Locate the cell with the specified text and output its [X, Y] center coordinate. 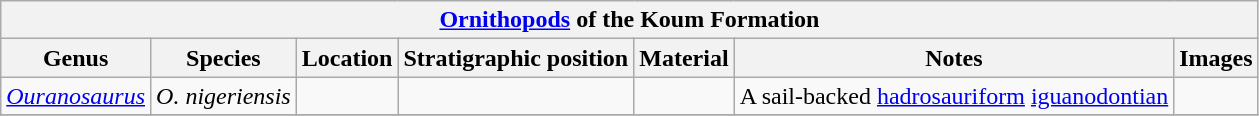
Material [684, 58]
A sail-backed hadrosauriform iguanodontian [954, 96]
Notes [954, 58]
Stratigraphic position [516, 58]
Location [347, 58]
Genus [76, 58]
Images [1216, 58]
Ornithopods of the Koum Formation [630, 20]
O. nigeriensis [224, 96]
Species [224, 58]
Ouranosaurus [76, 96]
